Detect which cell encompasses the target text, then output its (X, Y) center coordinate. 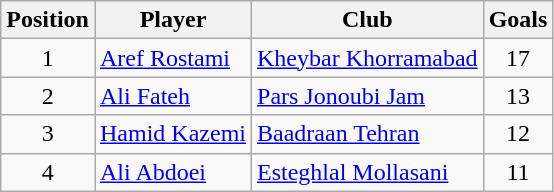
Baadraan Tehran (368, 134)
4 (48, 172)
Club (368, 20)
Ali Fateh (172, 96)
2 (48, 96)
Position (48, 20)
Goals (518, 20)
Ali Abdoei (172, 172)
Player (172, 20)
13 (518, 96)
Esteghlal Mollasani (368, 172)
Kheybar Khorramabad (368, 58)
3 (48, 134)
12 (518, 134)
Pars Jonoubi Jam (368, 96)
1 (48, 58)
11 (518, 172)
Aref Rostami (172, 58)
17 (518, 58)
Hamid Kazemi (172, 134)
